For the text-containing cell, return its midpoint in (X, Y) coordinate format. 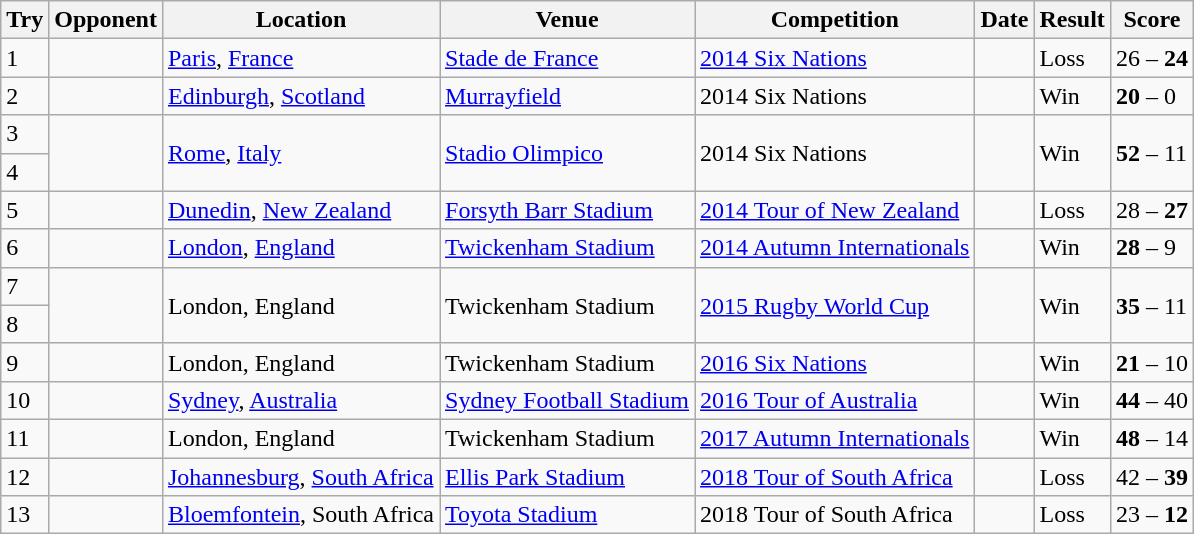
5 (25, 210)
20 – 0 (1152, 96)
52 – 11 (1152, 153)
Toyota Stadium (568, 515)
Sydney Football Stadium (568, 400)
Stadio Olimpico (568, 153)
Bloemfontein, South Africa (300, 515)
Venue (568, 20)
Location (300, 20)
13 (25, 515)
42 – 39 (1152, 477)
9 (25, 362)
6 (25, 248)
2017 Autumn Internationals (835, 438)
Try (25, 20)
3 (25, 134)
Score (1152, 20)
Competition (835, 20)
48 – 14 (1152, 438)
28 – 27 (1152, 210)
21 – 10 (1152, 362)
2016 Tour of Australia (835, 400)
Date (1004, 20)
Dunedin, New Zealand (300, 210)
2014 Tour of New Zealand (835, 210)
Result (1072, 20)
Murrayfield (568, 96)
Opponent (106, 20)
12 (25, 477)
2014 Autumn Internationals (835, 248)
2 (25, 96)
11 (25, 438)
2016 Six Nations (835, 362)
1 (25, 58)
7 (25, 286)
Rome, Italy (300, 153)
35 – 11 (1152, 305)
10 (25, 400)
Paris, France (300, 58)
Forsyth Barr Stadium (568, 210)
Stade de France (568, 58)
Ellis Park Stadium (568, 477)
2015 Rugby World Cup (835, 305)
Edinburgh, Scotland (300, 96)
4 (25, 172)
Johannesburg, South Africa (300, 477)
28 – 9 (1152, 248)
26 – 24 (1152, 58)
8 (25, 324)
23 – 12 (1152, 515)
44 – 40 (1152, 400)
Sydney, Australia (300, 400)
